Return the (X, Y) coordinate for the center point of the cell that contains the specified text.  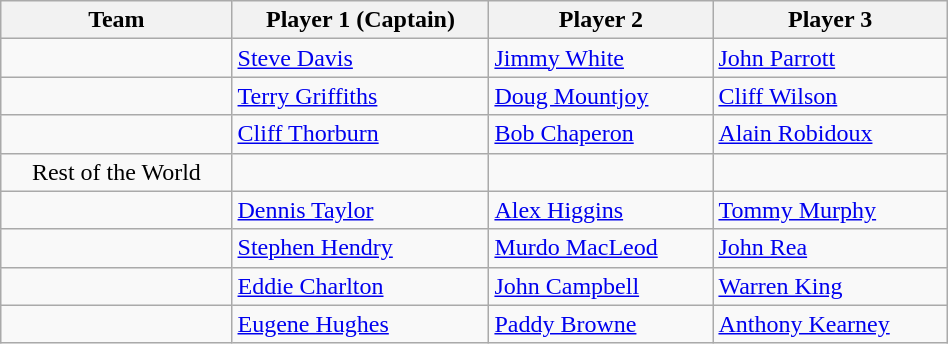
Bob Chaperon (601, 134)
John Campbell (601, 286)
Player 2 (601, 20)
Alain Robidoux (830, 134)
Terry Griffiths (360, 96)
Tommy Murphy (830, 210)
Rest of the World (116, 172)
Cliff Wilson (830, 96)
Player 3 (830, 20)
John Parrott (830, 58)
Eugene Hughes (360, 324)
Alex Higgins (601, 210)
Player 1 (Captain) (360, 20)
Paddy Browne (601, 324)
Murdo MacLeod (601, 248)
Steve Davis (360, 58)
Eddie Charlton (360, 286)
Team (116, 20)
Warren King (830, 286)
Cliff Thorburn (360, 134)
Anthony Kearney (830, 324)
Stephen Hendry (360, 248)
Doug Mountjoy (601, 96)
Dennis Taylor (360, 210)
John Rea (830, 248)
Jimmy White (601, 58)
